Output the (x, y) coordinate of the center of the cell containing the given text.  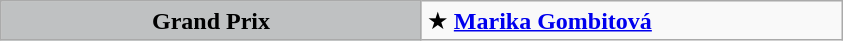
★ Marika Gombitová (632, 21)
Grand Prix (212, 21)
